Determine the [x, y] coordinate at the center of the cell enclosing the given text.  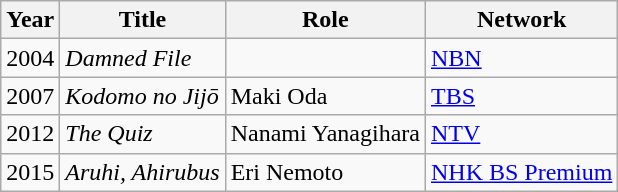
2012 [30, 134]
Maki Oda [325, 96]
NBN [521, 58]
Role [325, 20]
The Quiz [142, 134]
2004 [30, 58]
Nanami Yanagihara [325, 134]
TBS [521, 96]
NHK BS Premium [521, 172]
Aruhi, Ahirubus [142, 172]
Damned File [142, 58]
Year [30, 20]
Title [142, 20]
Eri Nemoto [325, 172]
2007 [30, 96]
Network [521, 20]
Kodomo no Jijō [142, 96]
NTV [521, 134]
2015 [30, 172]
